Identify which cell holds the provided text, then report its (x, y) central coordinate. 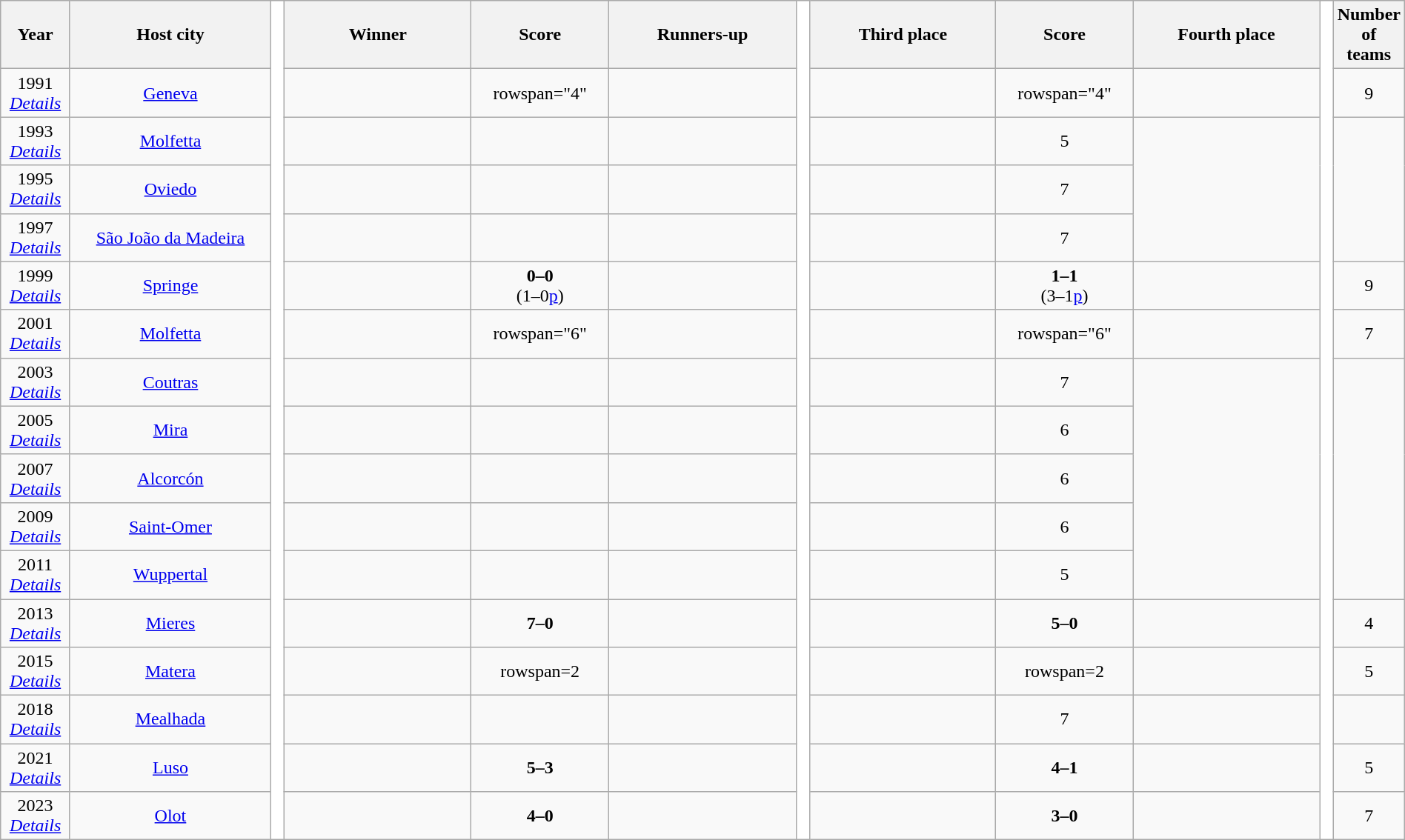
2003 Details (36, 382)
5–3 (540, 767)
7–0 (540, 622)
Geneva (170, 93)
Alcorcón (170, 479)
Number of teams (1369, 35)
Springe (170, 286)
2015 Details (36, 671)
2007 Details (36, 479)
Mira (170, 430)
4 (1369, 622)
2011 Details (36, 575)
2013 Details (36, 622)
Host city (170, 35)
1993 Details (36, 141)
2021 Details (36, 767)
1–1 (3–1p) (1065, 286)
São João da Madeira (170, 237)
Year (36, 35)
Saint-Omer (170, 526)
Fourth place (1226, 35)
Wuppertal (170, 575)
Olot (170, 816)
Winner (378, 35)
Luso (170, 767)
2005 Details (36, 430)
Coutras (170, 382)
4–1 (1065, 767)
0–0 (1–0p) (540, 286)
1997 Details (36, 237)
Oviedo (170, 190)
1991 Details (36, 93)
2023 Details (36, 816)
Mealhada (170, 720)
Third place (903, 35)
4–0 (540, 816)
2009 Details (36, 526)
Runners-up (702, 35)
2001 Details (36, 333)
1999 Details (36, 286)
1995 Details (36, 190)
5–0 (1065, 622)
3–0 (1065, 816)
2018 Details (36, 720)
Matera (170, 671)
Mieres (170, 622)
